Scan for the cell matching the given text and deliver its [X, Y] coordinate at center. 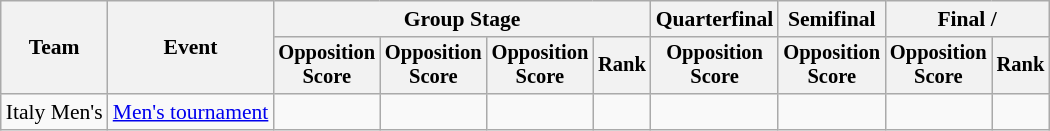
Final / [967, 19]
Italy Men's [54, 112]
Quarterfinal [715, 19]
Semifinal [832, 19]
Group Stage [462, 19]
Team [54, 48]
Men's tournament [191, 112]
Event [191, 48]
